Search for the cell housing the specified text and yield its [X, Y] center coordinate. 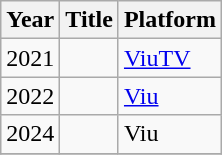
2022 [30, 96]
Year [30, 20]
Title [90, 20]
2024 [30, 134]
Platform [170, 20]
ViuTV [170, 58]
2021 [30, 58]
